Provide the [X, Y] coordinate of the cell's center where the given text is located.  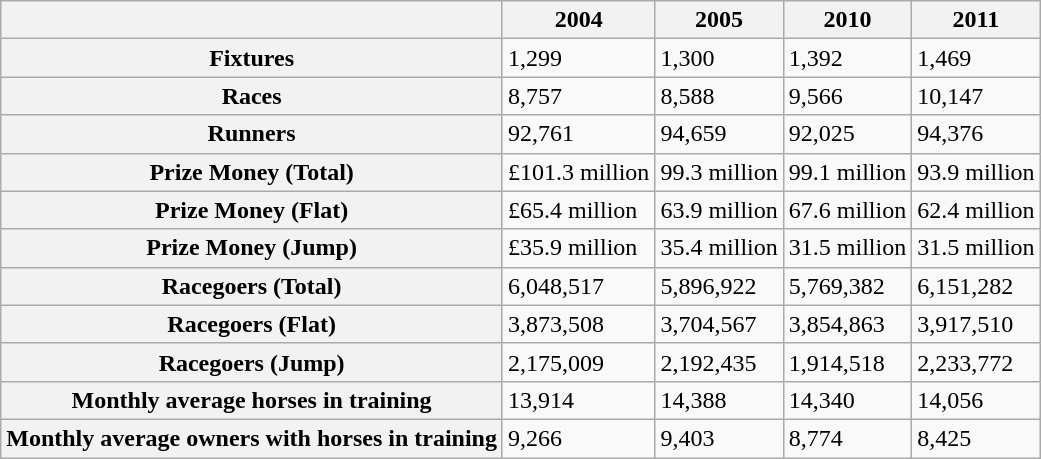
13,914 [578, 400]
Racegoers (Jump) [252, 362]
14,340 [847, 400]
2005 [719, 20]
9,266 [578, 438]
2,233,772 [976, 362]
Fixtures [252, 58]
Monthly average owners with horses in training [252, 438]
35.4 million [719, 248]
2011 [976, 20]
94,376 [976, 134]
9,403 [719, 438]
67.6 million [847, 210]
94,659 [719, 134]
9,566 [847, 96]
5,769,382 [847, 286]
1,914,518 [847, 362]
Racegoers (Flat) [252, 324]
1,469 [976, 58]
10,147 [976, 96]
2,192,435 [719, 362]
3,854,863 [847, 324]
99.1 million [847, 172]
63.9 million [719, 210]
Prize Money (Jump) [252, 248]
8,588 [719, 96]
8,774 [847, 438]
3,704,567 [719, 324]
1,300 [719, 58]
3,917,510 [976, 324]
1,299 [578, 58]
1,392 [847, 58]
3,873,508 [578, 324]
6,048,517 [578, 286]
Prize Money (Flat) [252, 210]
Races [252, 96]
£35.9 million [578, 248]
2010 [847, 20]
£101.3 million [578, 172]
£65.4 million [578, 210]
Monthly average horses in training [252, 400]
Prize Money (Total) [252, 172]
14,388 [719, 400]
Runners [252, 134]
2004 [578, 20]
99.3 million [719, 172]
62.4 million [976, 210]
6,151,282 [976, 286]
93.9 million [976, 172]
Racegoers (Total) [252, 286]
92,025 [847, 134]
5,896,922 [719, 286]
14,056 [976, 400]
2,175,009 [578, 362]
8,425 [976, 438]
8,757 [578, 96]
92,761 [578, 134]
